Search for the cell housing the specified text and yield its [x, y] center coordinate. 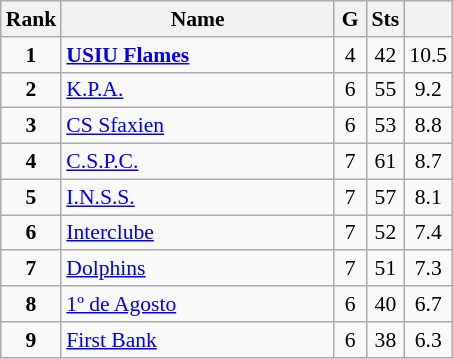
C.S.P.C. [198, 162]
CS Sfaxien [198, 126]
10.5 [428, 55]
61 [386, 162]
6.7 [428, 304]
57 [386, 197]
I.N.S.S. [198, 197]
Sts [386, 19]
9.2 [428, 90]
1º de Agosto [198, 304]
55 [386, 90]
K.P.A. [198, 90]
40 [386, 304]
9 [32, 340]
8.7 [428, 162]
1 [32, 55]
8.8 [428, 126]
8.1 [428, 197]
G [350, 19]
7.3 [428, 269]
Name [198, 19]
6.3 [428, 340]
USIU Flames [198, 55]
51 [386, 269]
5 [32, 197]
Dolphins [198, 269]
Interclube [198, 233]
42 [386, 55]
52 [386, 233]
38 [386, 340]
53 [386, 126]
First Bank [198, 340]
7.4 [428, 233]
2 [32, 90]
3 [32, 126]
8 [32, 304]
Rank [32, 19]
